Scan for the cell matching the given text and deliver its [x, y] coordinate at center. 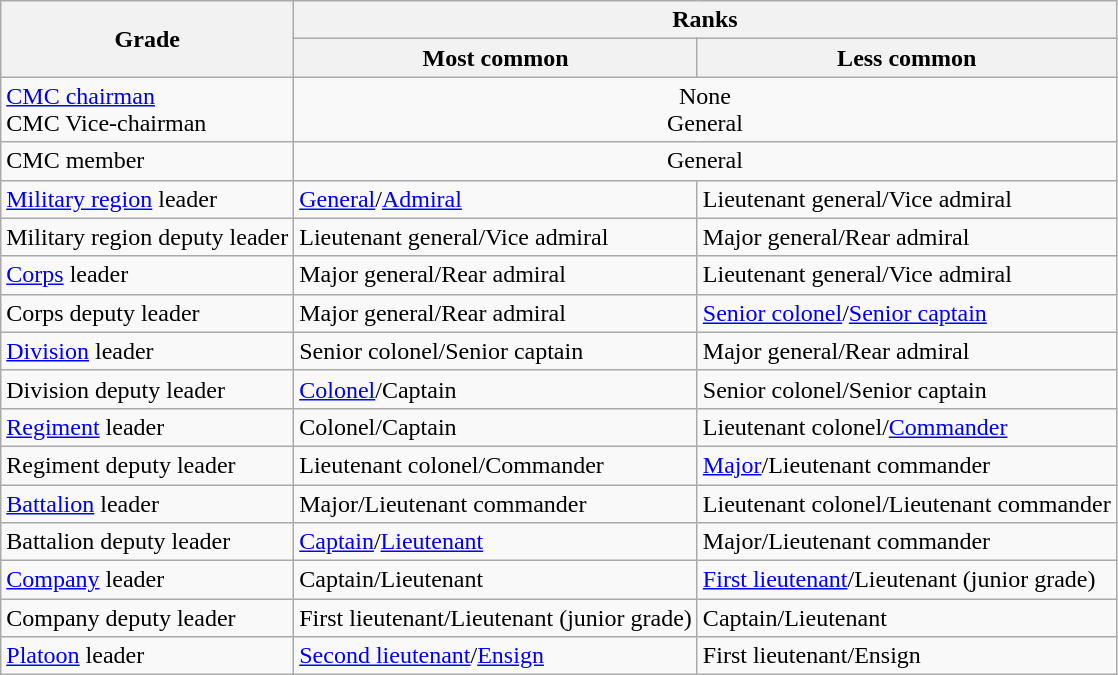
CMC chairmanCMC Vice-chairman [148, 110]
Corps leader [148, 275]
Less common [906, 58]
Platoon leader [148, 656]
Second lieutenant/Ensign [496, 656]
Regiment deputy leader [148, 465]
Company leader [148, 580]
General [706, 161]
First lieutenant/Ensign [906, 656]
Regiment leader [148, 427]
Company deputy leader [148, 618]
CMC member [148, 161]
Lieutenant colonel/Lieutenant commander [906, 503]
Most common [496, 58]
Division leader [148, 351]
NoneGeneral [706, 110]
General/Admiral [496, 199]
Ranks [706, 20]
Military region leader [148, 199]
Division deputy leader [148, 389]
Battalion leader [148, 503]
Battalion deputy leader [148, 542]
Grade [148, 39]
Corps deputy leader [148, 313]
Military region deputy leader [148, 237]
